Search for the cell housing the specified text and yield its [x, y] center coordinate. 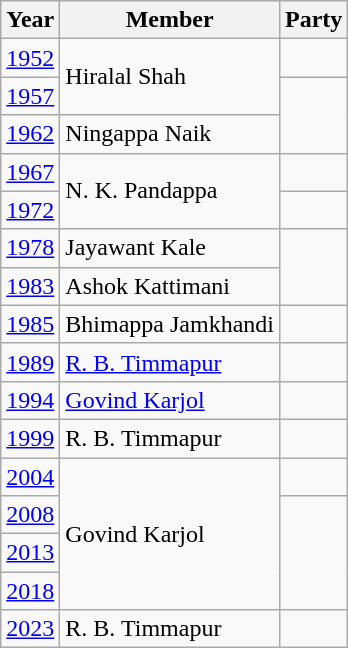
1989 [30, 362]
1999 [30, 438]
Ningappa Naik [170, 134]
Hiralal Shah [170, 77]
1962 [30, 134]
1972 [30, 210]
1952 [30, 58]
1967 [30, 172]
Jayawant Kale [170, 248]
Ashok Kattimani [170, 286]
2023 [30, 629]
2018 [30, 591]
Member [170, 20]
Bhimappa Jamkhandi [170, 324]
2008 [30, 515]
N. K. Pandappa [170, 191]
Year [30, 20]
1957 [30, 96]
1983 [30, 286]
1994 [30, 400]
2004 [30, 477]
1985 [30, 324]
1978 [30, 248]
2013 [30, 553]
Party [314, 20]
